For the text-containing cell, return its midpoint in (x, y) coordinate format. 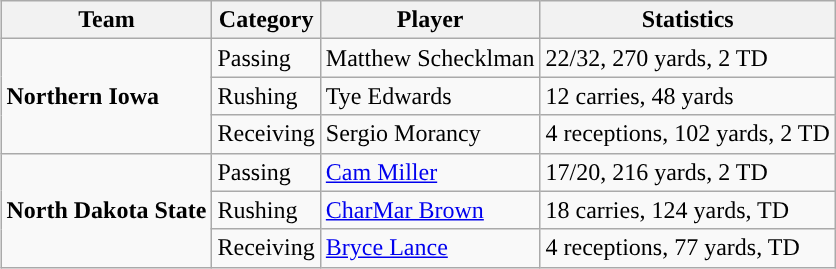
12 carries, 48 yards (688, 96)
Statistics (688, 20)
4 receptions, 102 yards, 2 TD (688, 134)
Category (266, 20)
Bryce Lance (430, 248)
Sergio Morancy (430, 134)
4 receptions, 77 yards, TD (688, 248)
North Dakota State (106, 210)
18 carries, 124 yards, TD (688, 210)
Tye Edwards (430, 96)
22/32, 270 yards, 2 TD (688, 58)
Cam Miller (430, 172)
17/20, 216 yards, 2 TD (688, 172)
Northern Iowa (106, 96)
Matthew Schecklman (430, 58)
Team (106, 20)
Player (430, 20)
CharMar Brown (430, 210)
